Determine the (X, Y) coordinate at the center of the cell enclosing the given text.  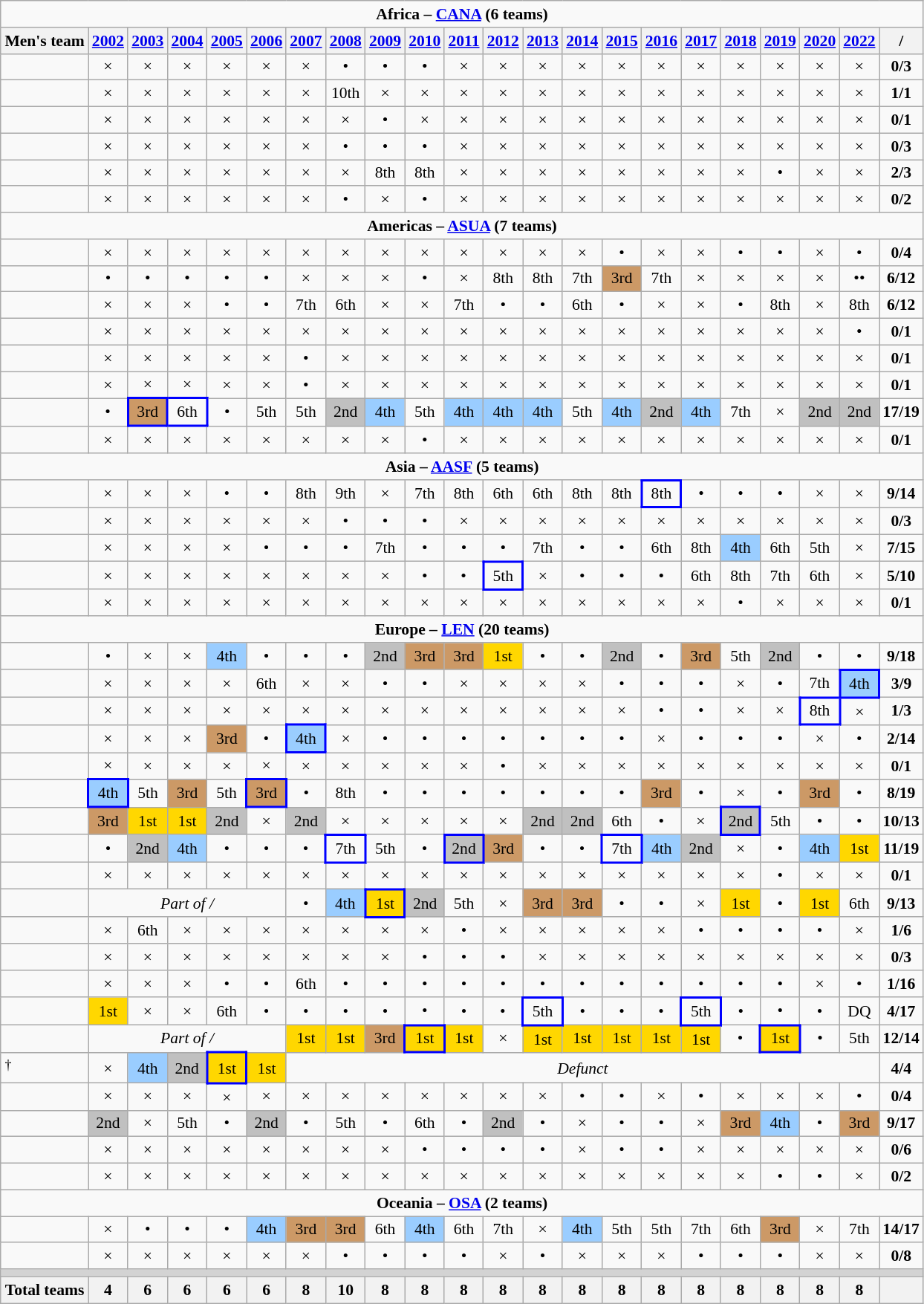
17/19 (902, 412)
2003 (147, 41)
Men's team (45, 41)
9/18 (902, 656)
9th (346, 493)
Africa – CANA (6 teams) (462, 14)
2019 (780, 41)
•• (859, 279)
14/17 (902, 1230)
8/19 (902, 794)
2008 (346, 41)
Americas – ASUA (7 teams) (462, 226)
10th (346, 94)
2010 (425, 41)
2018 (740, 41)
9/14 (902, 493)
2016 (661, 41)
2020 (820, 41)
2011 (463, 41)
10/13 (902, 820)
2013 (542, 41)
2009 (385, 41)
12/14 (902, 1039)
2004 (187, 41)
Total teams (45, 1290)
5/10 (902, 575)
Oceania – OSA (2 teams) (462, 1203)
1/1 (902, 94)
2005 (227, 41)
2017 (701, 41)
/ (902, 41)
0/6 (902, 1150)
2012 (504, 41)
4/4 (902, 1068)
2/14 (902, 739)
7/15 (902, 548)
0/8 (902, 1256)
2014 (582, 41)
10 (346, 1290)
9/13 (902, 904)
9/17 (902, 1123)
Asia – AASF (5 teams) (462, 467)
4 (108, 1290)
2015 (621, 41)
† (45, 1068)
DQ (859, 1012)
2/3 (902, 173)
Defunct (582, 1068)
4/17 (902, 1012)
2006 (266, 41)
1/16 (902, 984)
1/3 (902, 712)
Europe – LEN (20 teams) (462, 630)
1/6 (902, 930)
2002 (108, 41)
2007 (306, 41)
2022 (859, 41)
3/9 (902, 684)
11/19 (902, 849)
